Capture the cell that displays the provided text and extract its [X, Y] central coordinate. 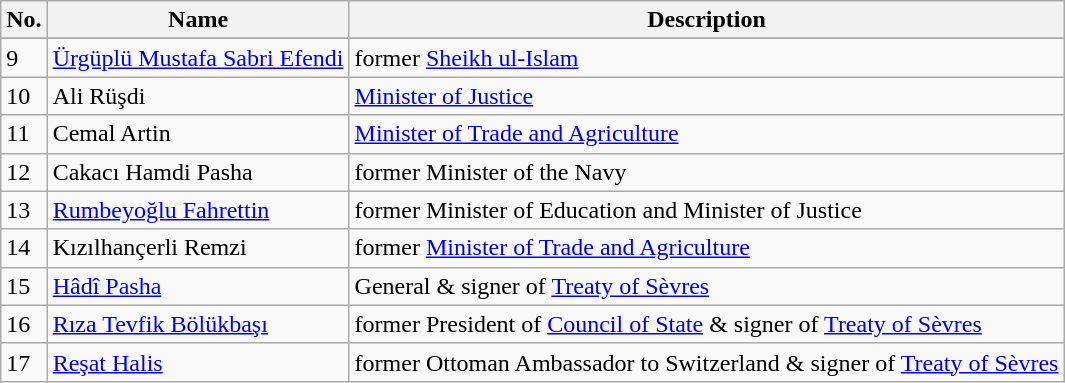
General & signer of Treaty of Sèvres [706, 286]
former Sheikh ul-Islam [706, 58]
Hâdî Pasha [198, 286]
9 [24, 58]
Ürgüplü Mustafa Sabri Efendi [198, 58]
10 [24, 96]
Cakacı Hamdi Pasha [198, 172]
Minister of Justice [706, 96]
17 [24, 362]
Reşat Halis [198, 362]
Minister of Trade and Agriculture [706, 134]
former Minister of Trade and Agriculture [706, 248]
14 [24, 248]
former Minister of the Navy [706, 172]
Kızılhançerli Remzi [198, 248]
Cemal Artin [198, 134]
12 [24, 172]
Rumbeyoğlu Fahrettin [198, 210]
Name [198, 20]
former President of Council of State & signer of Treaty of Sèvres [706, 324]
11 [24, 134]
former Minister of Education and Minister of Justice [706, 210]
16 [24, 324]
Rıza Tevfik Bölükbaşı [198, 324]
Ali Rüşdi [198, 96]
13 [24, 210]
15 [24, 286]
Description [706, 20]
former Ottoman Ambassador to Switzerland & signer of Treaty of Sèvres [706, 362]
No. [24, 20]
